Find where the given text appears and provide that cell's center as [x, y] coordinate. 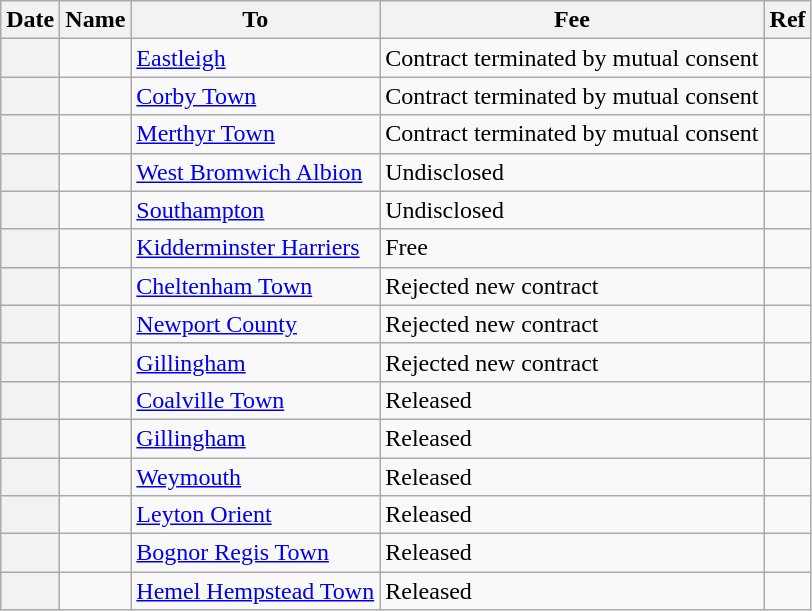
Date [30, 20]
Corby Town [256, 96]
Fee [572, 20]
Newport County [256, 324]
Kidderminster Harriers [256, 248]
Eastleigh [256, 58]
Cheltenham Town [256, 286]
Name [96, 20]
Bognor Regis Town [256, 553]
Ref [788, 20]
Coalville Town [256, 400]
Southampton [256, 210]
Weymouth [256, 477]
Merthyr Town [256, 134]
Hemel Hempstead Town [256, 591]
To [256, 20]
Leyton Orient [256, 515]
West Bromwich Albion [256, 172]
Free [572, 248]
